Output the (X, Y) coordinate of the center of the cell containing the given text.  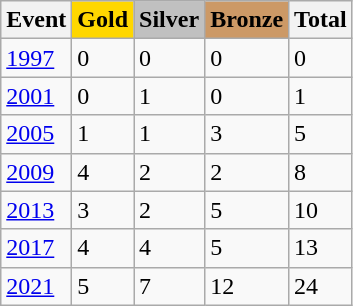
2017 (36, 248)
1997 (36, 58)
Bronze (247, 20)
Total (321, 20)
8 (321, 172)
2001 (36, 96)
2005 (36, 134)
7 (170, 286)
12 (247, 286)
Event (36, 20)
24 (321, 286)
2021 (36, 286)
10 (321, 210)
Silver (170, 20)
2009 (36, 172)
2013 (36, 210)
13 (321, 248)
Gold (103, 20)
